For the text-containing cell, return its midpoint in [x, y] coordinate format. 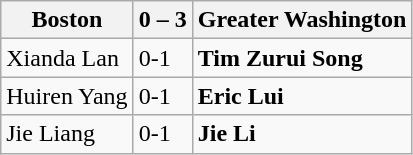
Huiren Yang [67, 96]
Jie Liang [67, 134]
Jie Li [302, 134]
Xianda Lan [67, 58]
0 – 3 [162, 20]
Greater Washington [302, 20]
Boston [67, 20]
Eric Lui [302, 96]
Tim Zurui Song [302, 58]
